Provide the (X, Y) coordinate of the cell's center where the given text is located.  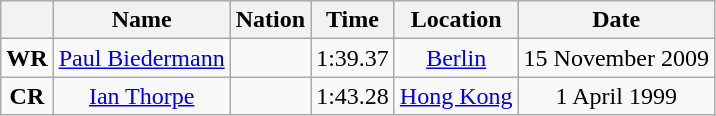
Ian Thorpe (142, 96)
15 November 2009 (616, 58)
Berlin (456, 58)
Nation (270, 20)
Hong Kong (456, 96)
Paul Biedermann (142, 58)
Name (142, 20)
1:39.37 (353, 58)
WR (27, 58)
1:43.28 (353, 96)
1 April 1999 (616, 96)
CR (27, 96)
Date (616, 20)
Time (353, 20)
Location (456, 20)
